Search for the cell housing the specified text and yield its [X, Y] center coordinate. 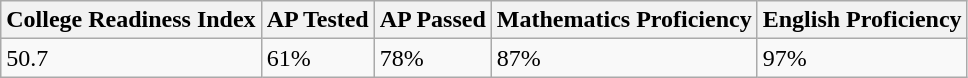
English Proficiency [862, 20]
78% [432, 58]
97% [862, 58]
87% [624, 58]
Mathematics Proficiency [624, 20]
AP Tested [318, 20]
50.7 [131, 58]
61% [318, 58]
AP Passed [432, 20]
College Readiness Index [131, 20]
